Identify which cell holds the provided text, then report its [x, y] central coordinate. 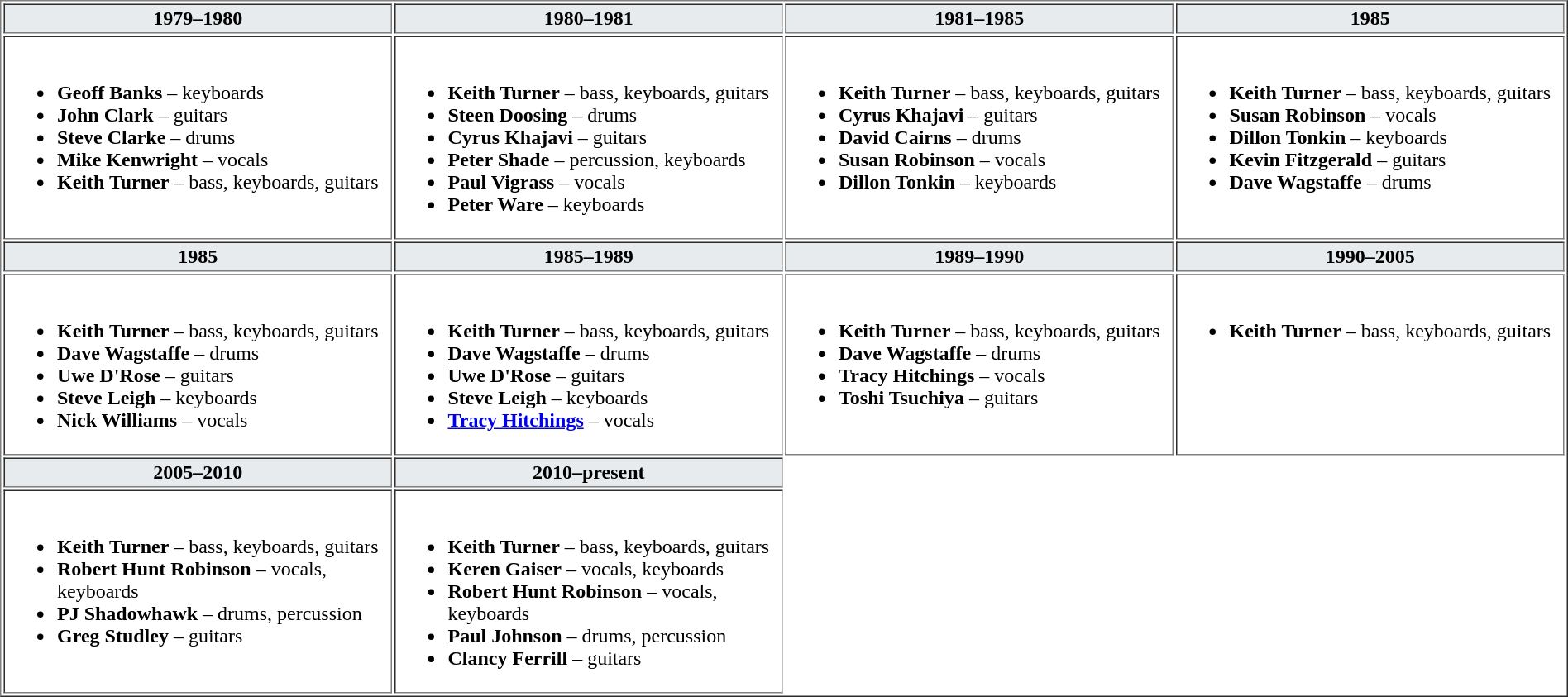
2005–2010 [198, 473]
Keith Turner – bass, keyboards, guitarsSusan Robinson – vocalsDillon Tonkin – keyboardsKevin Fitzgerald – guitarsDave Wagstaffe – drums [1370, 138]
1980–1981 [589, 18]
Geoff Banks – keyboardsJohn Clark – guitarsSteve Clarke – drumsMike Kenwright – vocalsKeith Turner – bass, keyboards, guitars [198, 138]
Keith Turner – bass, keyboards, guitarsDave Wagstaffe – drumsUwe D'Rose – guitarsSteve Leigh – keyboardsNick Williams – vocals [198, 365]
Keith Turner – bass, keyboards, guitars [1370, 365]
1981–1985 [980, 18]
Keith Turner – bass, keyboards, guitarsDave Wagstaffe – drumsUwe D'Rose – guitarsSteve Leigh – keyboardsTracy Hitchings – vocals [589, 365]
1990–2005 [1370, 256]
1985–1989 [589, 256]
1979–1980 [198, 18]
Keith Turner – bass, keyboards, guitarsDave Wagstaffe – drumsTracy Hitchings – vocalsToshi Tsuchiya – guitars [980, 365]
1989–1990 [980, 256]
Keith Turner – bass, keyboards, guitarsCyrus Khajavi – guitarsDavid Cairns – drumsSusan Robinson – vocalsDillon Tonkin – keyboards [980, 138]
Keith Turner – bass, keyboards, guitarsRobert Hunt Robinson – vocals, keyboardsPJ Shadowhawk – drums, percussionGreg Studley – guitars [198, 591]
2010–present [589, 473]
